Output the [X, Y] coordinate of the center of the cell containing the given text.  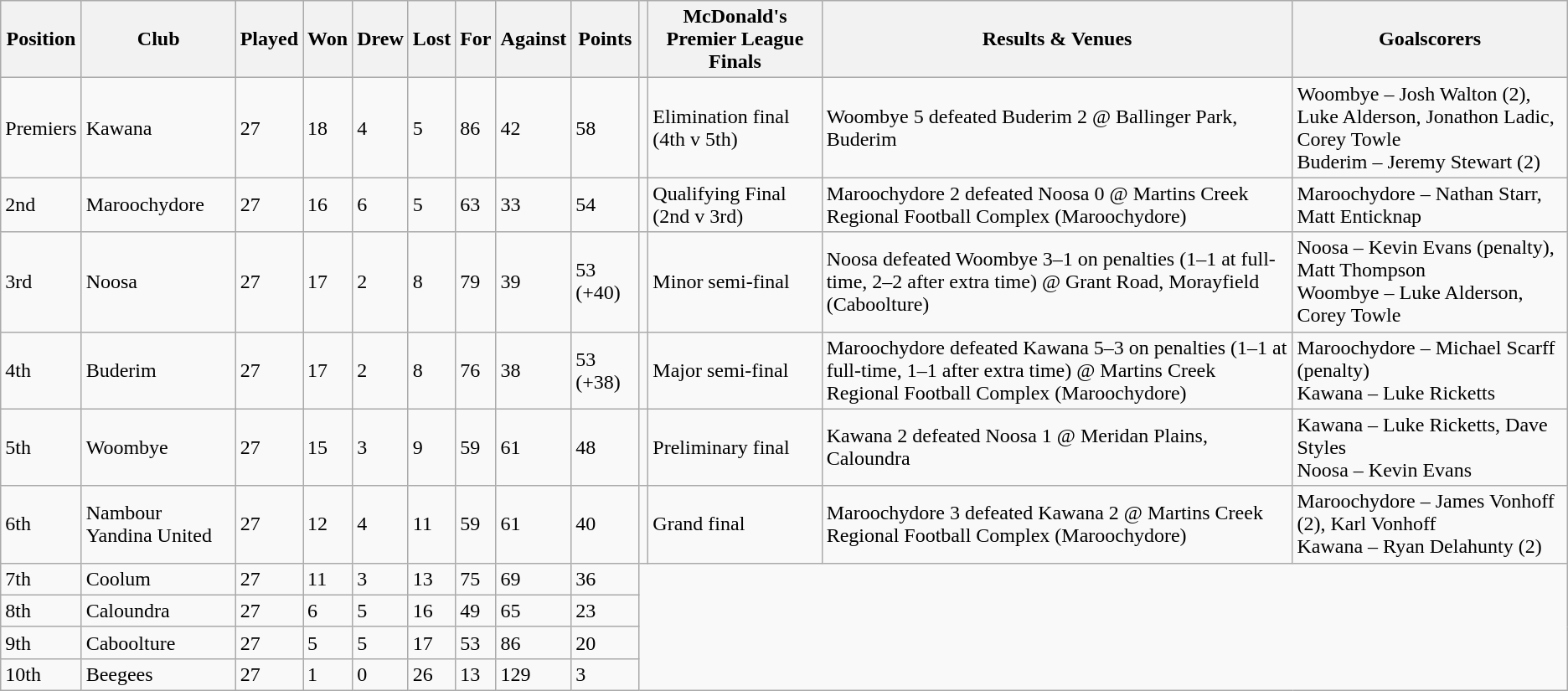
Played [269, 39]
15 [328, 447]
Maroochydore – James Vonhoff (2), Karl VonhoffKawana – Ryan Delahunty (2) [1430, 524]
1 [328, 674]
48 [605, 447]
Caloundra [158, 611]
79 [476, 281]
Kawana – Luke Ricketts, Dave StylesNoosa – Kevin Evans [1430, 447]
10th [41, 674]
Drew [380, 39]
58 [605, 127]
Nambour Yandina United [158, 524]
42 [534, 127]
76 [476, 370]
Buderim [158, 370]
Noosa – Kevin Evans (penalty), Matt ThompsonWoombye – Luke Alderson, Corey Towle [1430, 281]
Major semi-final [735, 370]
40 [605, 524]
Noosa defeated Woombye 3–1 on penalties (1–1 at full-time, 2–2 after extra time) @ Grant Road, Morayfield (Caboolture) [1057, 281]
0 [380, 674]
53 [476, 642]
Premiers [41, 127]
49 [476, 611]
26 [431, 674]
Elimination final (4th v 5th) [735, 127]
129 [534, 674]
McDonald's Premier League Finals [735, 39]
7th [41, 579]
Beegees [158, 674]
Maroochydore defeated Kawana 5–3 on penalties (1–1 at full-time, 1–1 after extra time) @ Martins Creek Regional Football Complex (Maroochydore) [1057, 370]
Kawana [158, 127]
Caboolture [158, 642]
2nd [41, 204]
69 [534, 579]
39 [534, 281]
8th [41, 611]
33 [534, 204]
23 [605, 611]
20 [605, 642]
53 (+38) [605, 370]
Maroochydore – Michael Scarff (penalty)Kawana – Luke Ricketts [1430, 370]
Woombye – Josh Walton (2), Luke Alderson, Jonathon Ladic, Corey TowleBuderim – Jeremy Stewart (2) [1430, 127]
38 [534, 370]
Maroochydore [158, 204]
Position [41, 39]
53 (+40) [605, 281]
18 [328, 127]
3rd [41, 281]
For [476, 39]
Woombye 5 defeated Buderim 2 @ Ballinger Park, Buderim [1057, 127]
Lost [431, 39]
75 [476, 579]
Club [158, 39]
Kawana 2 defeated Noosa 1 @ Meridan Plains, Caloundra [1057, 447]
Qualifying Final (2nd v 3rd) [735, 204]
5th [41, 447]
Coolum [158, 579]
Against [534, 39]
63 [476, 204]
65 [534, 611]
12 [328, 524]
Minor semi-final [735, 281]
Goalscorers [1430, 39]
9th [41, 642]
9 [431, 447]
Maroochydore 2 defeated Noosa 0 @ Martins Creek Regional Football Complex (Maroochydore) [1057, 204]
Noosa [158, 281]
4th [41, 370]
Points [605, 39]
Won [328, 39]
Maroochydore – Nathan Starr, Matt Enticknap [1430, 204]
54 [605, 204]
Preliminary final [735, 447]
6th [41, 524]
Woombye [158, 447]
Maroochydore 3 defeated Kawana 2 @ Martins Creek Regional Football Complex (Maroochydore) [1057, 524]
Results & Venues [1057, 39]
Grand final [735, 524]
36 [605, 579]
